Search for the cell housing the specified text and yield its (X, Y) center coordinate. 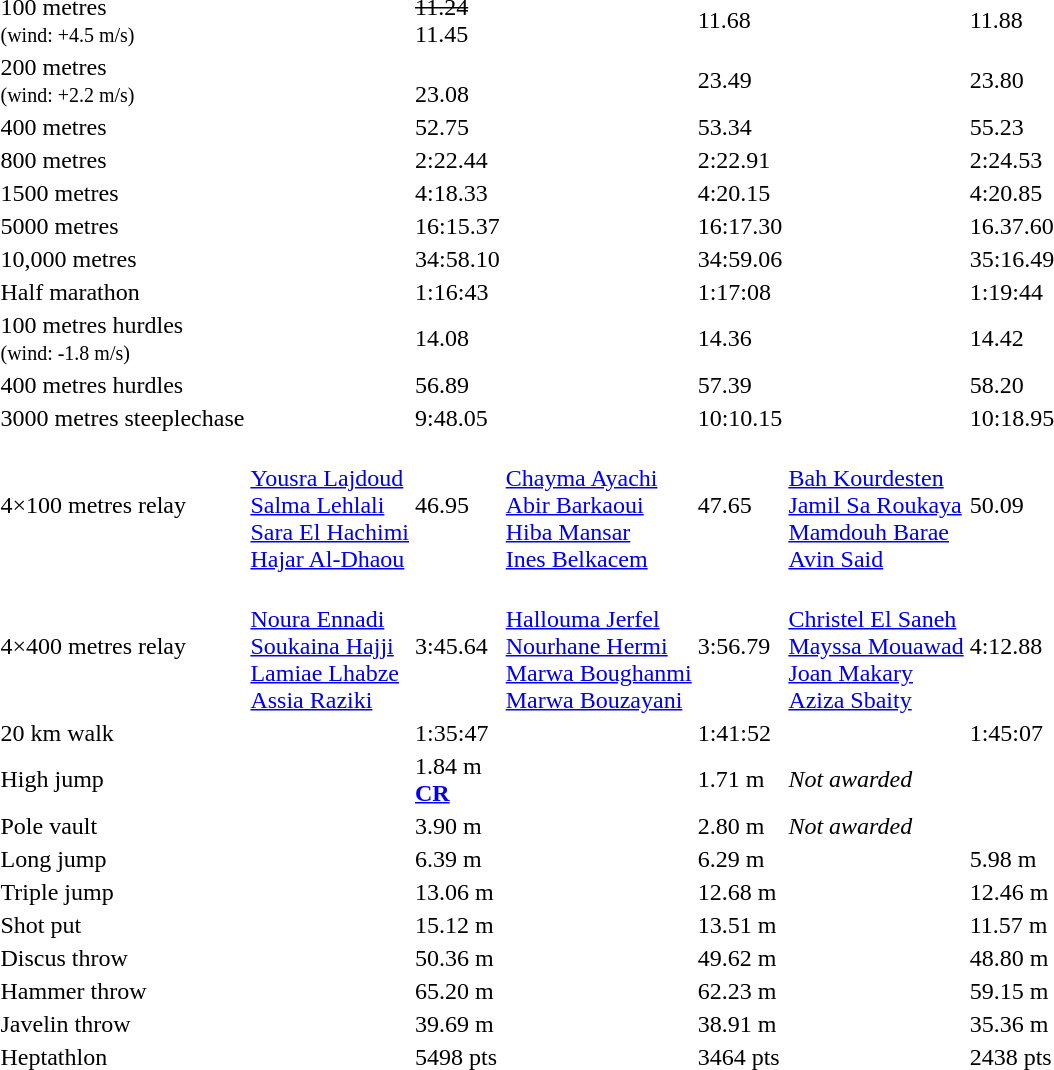
3.90 m (458, 826)
14.08 (458, 338)
3:56.79 (740, 646)
6.29 m (740, 859)
34:59.06 (740, 259)
2:22.91 (740, 160)
4:20.15 (740, 193)
34:58.10 (458, 259)
56.89 (458, 385)
2:22.44 (458, 160)
12.68 m (740, 892)
53.34 (740, 127)
38.91 m (740, 1024)
Chayma AyachiAbir BarkaouiHiba MansarInes Belkacem (598, 505)
23.49 (740, 80)
1:41:52 (740, 733)
65.20 m (458, 991)
1:35:47 (458, 733)
23.08 (458, 80)
1.84 mCR (458, 780)
57.39 (740, 385)
49.62 m (740, 958)
9:48.05 (458, 418)
16:17.30 (740, 226)
4:18.33 (458, 193)
3:45.64 (458, 646)
13.51 m (740, 925)
1:17:08 (740, 292)
Hallouma JerfelNourhane HermiMarwa BoughanmiMarwa Bouzayani (598, 646)
10:10.15 (740, 418)
1.71 m (740, 780)
14.36 (740, 338)
13.06 m (458, 892)
2.80 m (740, 826)
62.23 m (740, 991)
39.69 m (458, 1024)
47.65 (740, 505)
16:15.37 (458, 226)
1:16:43 (458, 292)
52.75 (458, 127)
Bah KourdestenJamil Sa RoukayaMamdouh BaraeAvin Said (876, 505)
Christel El SanehMayssa MouawadJoan MakaryAziza Sbaity (876, 646)
50.36 m (458, 958)
15.12 m (458, 925)
Noura EnnadiSoukaina HajjiLamiae LhabzeAssia Raziki (330, 646)
46.95 (458, 505)
Yousra LajdoudSalma LehlaliSara El HachimiHajar Al-Dhaou (330, 505)
6.39 m (458, 859)
